Identify which cell holds the provided text, then report its (X, Y) central coordinate. 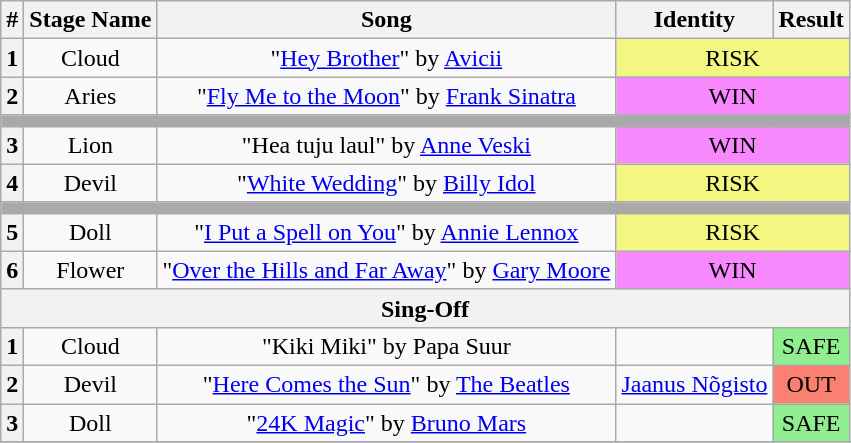
5 (12, 232)
"Hey Brother" by Avicii (386, 58)
"Here Comes the Sun" by The Beatles (386, 384)
# (12, 20)
"Hea tuju laul" by Anne Veski (386, 145)
"White Wedding" by Billy Idol (386, 183)
Identity (694, 20)
"Fly Me to the Moon" by Frank Sinatra (386, 96)
4 (12, 183)
Aries (90, 96)
Lion (90, 145)
Result (811, 20)
"Over the Hills and Far Away" by Gary Moore (386, 270)
Stage Name (90, 20)
Song (386, 20)
Flower (90, 270)
"I Put a Spell on You" by Annie Lennox (386, 232)
Jaanus Nõgisto (694, 384)
"Kiki Miki" by Papa Suur (386, 346)
Sing-Off (426, 308)
"24K Magic" by Bruno Mars (386, 423)
OUT (811, 384)
6 (12, 270)
